Detect which cell encompasses the target text, then output its [x, y] center coordinate. 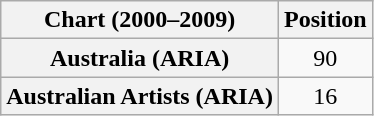
Australia (ARIA) [140, 58]
16 [325, 96]
Position [325, 20]
Chart (2000–2009) [140, 20]
Australian Artists (ARIA) [140, 96]
90 [325, 58]
